Capture the cell that displays the provided text and extract its (x, y) central coordinate. 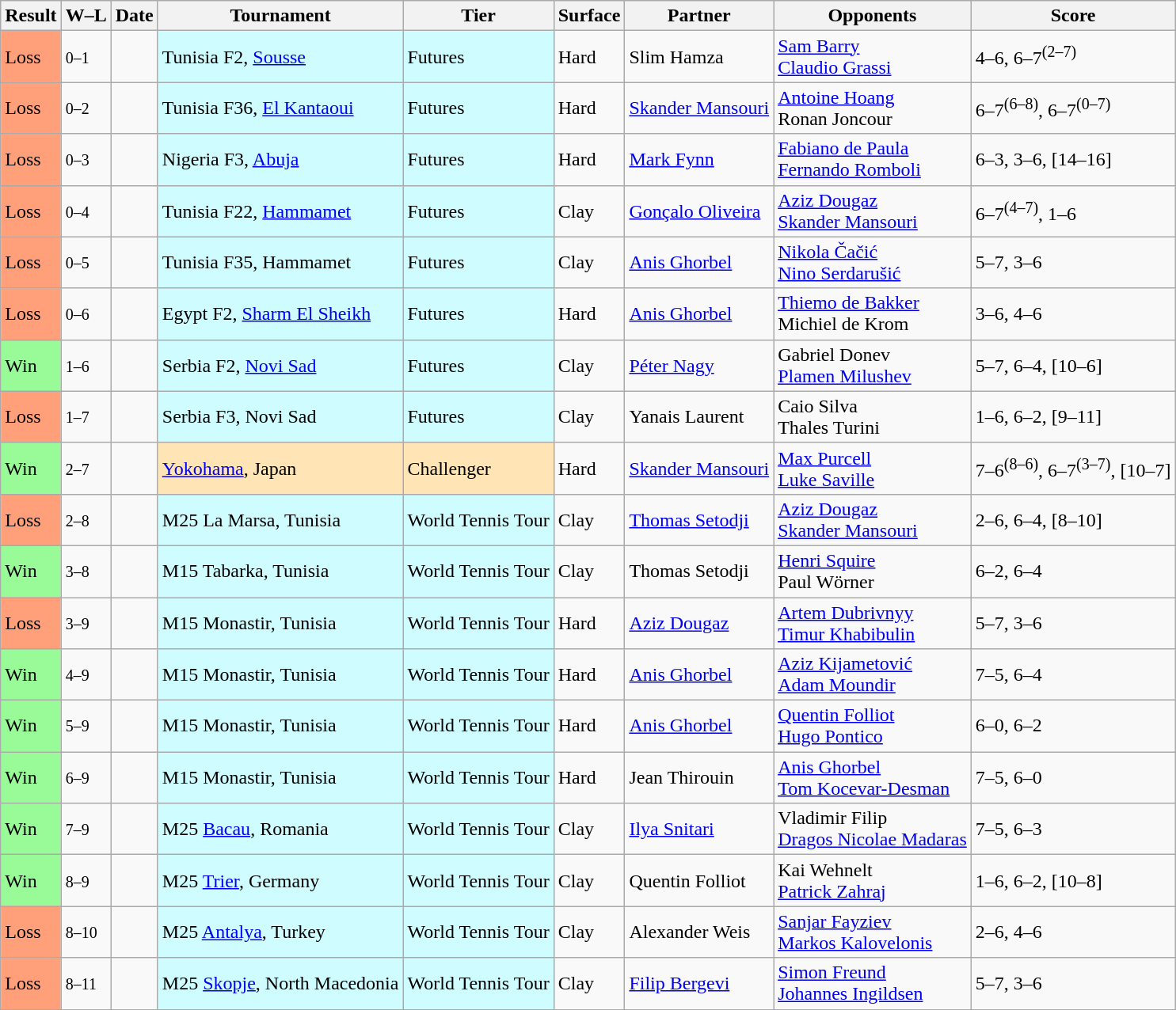
Yokohama, Japan (280, 469)
Nigeria F3, Abuja (280, 160)
Simon Freund Johannes Ingildsen (873, 983)
2–6, 6–4, [8–10] (1073, 519)
Ilya Snitari (699, 830)
3–6, 4–6 (1073, 313)
Result (31, 16)
Fabiano de Paula Fernando Romboli (873, 160)
7–6(8–6), 6–7(3–7), [10–7] (1073, 469)
Kai Wehnelt Patrick Zahraj (873, 880)
Anis Ghorbel Tom Kocevar-Desman (873, 777)
Aziz Dougaz (699, 622)
1–6 (86, 366)
6–7(6–8), 6–7(0–7) (1073, 108)
Aziz Kijametović Adam Moundir (873, 674)
Sam Barry Claudio Grassi (873, 57)
Max Purcell Luke Saville (873, 469)
5–9 (86, 727)
M25 La Marsa, Tunisia (280, 519)
1–6, 6–2, [10–8] (1073, 880)
3–9 (86, 622)
Serbia F3, Novi Sad (280, 416)
1–7 (86, 416)
0–1 (86, 57)
Tunisia F22, Hammamet (280, 211)
Surface (589, 16)
Partner (699, 16)
M25 Skopje, North Macedonia (280, 983)
Vladimir Filip Dragos Nicolae Madaras (873, 830)
2–8 (86, 519)
Artem Dubrivnyy Timur Khabibulin (873, 622)
Nikola Čačić Nino Serdarušić (873, 263)
M15 Tabarka, Tunisia (280, 571)
7–5, 6–4 (1073, 674)
Caio Silva Thales Turini (873, 416)
Antoine Hoang Ronan Joncour (873, 108)
Alexander Weis (699, 932)
Egypt F2, Sharm El Sheikh (280, 313)
Tunisia F2, Sousse (280, 57)
8–9 (86, 880)
3–8 (86, 571)
Péter Nagy (699, 366)
Serbia F2, Novi Sad (280, 366)
Filip Bergevi (699, 983)
M25 Bacau, Romania (280, 830)
0–6 (86, 313)
M25 Trier, Germany (280, 880)
Tier (478, 16)
7–9 (86, 830)
0–3 (86, 160)
2–7 (86, 469)
7–5, 6–0 (1073, 777)
0–2 (86, 108)
Date (135, 16)
Sanjar Fayziev Markos Kalovelonis (873, 932)
6–7(4–7), 1–6 (1073, 211)
6–2, 6–4 (1073, 571)
1–6, 6–2, [9–11] (1073, 416)
5–7, 6–4, [10–6] (1073, 366)
0–4 (86, 211)
Thiemo de Bakker Michiel de Krom (873, 313)
4–9 (86, 674)
Score (1073, 16)
Gonçalo Oliveira (699, 211)
Tunisia F36, El Kantaoui (280, 108)
M25 Antalya, Turkey (280, 932)
6–9 (86, 777)
4–6, 6–7(2–7) (1073, 57)
W–L (86, 16)
7–5, 6–3 (1073, 830)
Jean Thirouin (699, 777)
Slim Hamza (699, 57)
Challenger (478, 469)
Mark Fynn (699, 160)
6–3, 3–6, [14–16] (1073, 160)
Tournament (280, 16)
Henri Squire Paul Wörner (873, 571)
Tunisia F35, Hammamet (280, 263)
Yanais Laurent (699, 416)
Quentin Folliot Hugo Pontico (873, 727)
8–10 (86, 932)
8–11 (86, 983)
Gabriel Donev Plamen Milushev (873, 366)
2–6, 4–6 (1073, 932)
6–0, 6–2 (1073, 727)
Opponents (873, 16)
Quentin Folliot (699, 880)
0–5 (86, 263)
